Determine the (X, Y) coordinate at the center of the cell enclosing the given text.  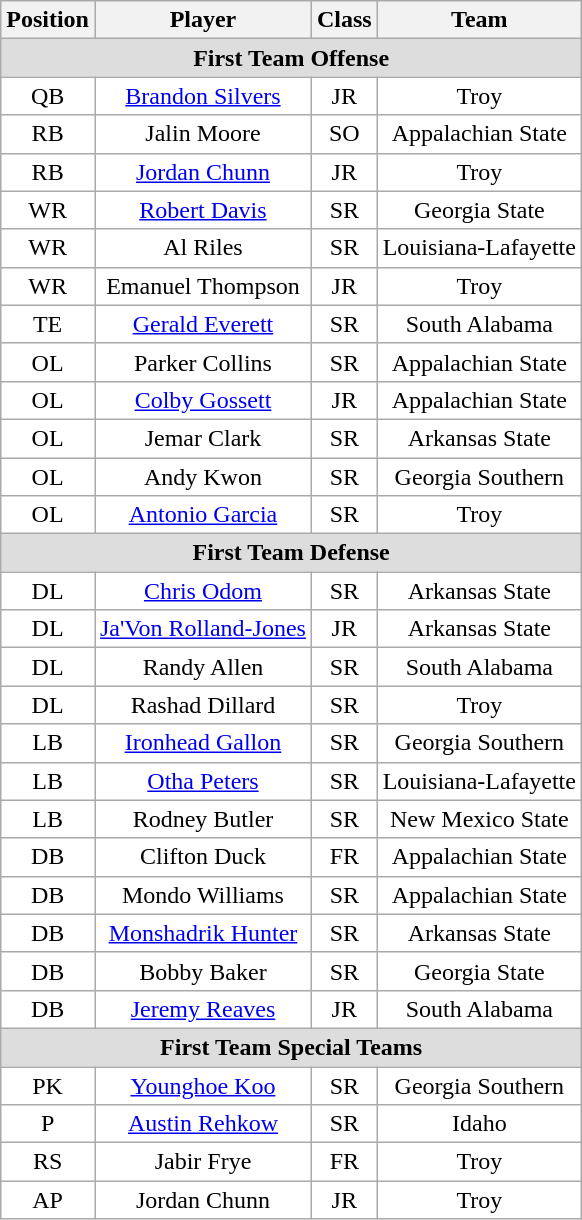
Monshadrik Hunter (202, 933)
Jalin Moore (202, 134)
TE (48, 324)
Otha Peters (202, 781)
SO (344, 134)
Ironhead Gallon (202, 743)
Antonio Garcia (202, 515)
RS (48, 1162)
Team (479, 20)
Parker Collins (202, 362)
Rodney Butler (202, 819)
Younghoe Koo (202, 1085)
Randy Allen (202, 667)
Player (202, 20)
Position (48, 20)
Jeremy Reaves (202, 1009)
Jemar Clark (202, 438)
Class (344, 20)
Chris Odom (202, 591)
Bobby Baker (202, 971)
Andy Kwon (202, 477)
New Mexico State (479, 819)
Colby Gossett (202, 400)
QB (48, 96)
First Team Offense (292, 58)
First Team Defense (292, 553)
Al Riles (202, 248)
Emanuel Thompson (202, 286)
First Team Special Teams (292, 1047)
Clifton Duck (202, 857)
Idaho (479, 1124)
Robert Davis (202, 210)
PK (48, 1085)
Mondo Williams (202, 895)
Gerald Everett (202, 324)
Ja'Von Rolland-Jones (202, 629)
Jabir Frye (202, 1162)
Brandon Silvers (202, 96)
AP (48, 1200)
Rashad Dillard (202, 705)
P (48, 1124)
Austin Rehkow (202, 1124)
